Provide the [X, Y] coordinate of the cell's center where the given text is located.  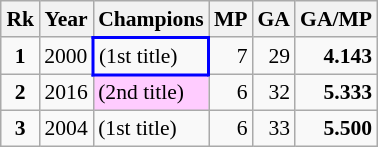
(2nd title) [151, 93]
GA [274, 19]
MP [231, 19]
2016 [66, 93]
32 [274, 93]
Champions [151, 19]
4.143 [336, 56]
5.500 [336, 129]
33 [274, 129]
GA/MP [336, 19]
2 [20, 93]
29 [274, 56]
Rk [20, 19]
5.333 [336, 93]
3 [20, 129]
2004 [66, 129]
7 [231, 56]
Year [66, 19]
2000 [66, 56]
1 [20, 56]
